Pinpoint the cell where the given text exists, returning its [x, y] midpoint coordinate. 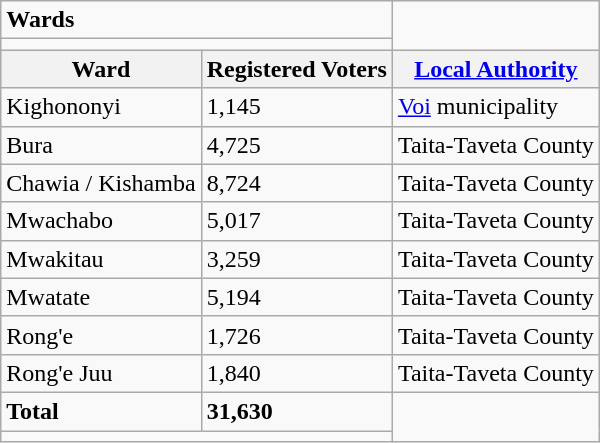
Rong'e Juu [101, 373]
Mwakitau [101, 259]
Chawia / Kishamba [101, 183]
3,259 [296, 259]
Local Authority [496, 69]
Total [101, 411]
1,145 [296, 107]
8,724 [296, 183]
31,630 [296, 411]
Bura [101, 145]
4,725 [296, 145]
Mwachabo [101, 221]
1,726 [296, 335]
Rong'e [101, 335]
Mwatate [101, 297]
Ward [101, 69]
1,840 [296, 373]
5,194 [296, 297]
5,017 [296, 221]
Wards [197, 20]
Voi municipality [496, 107]
Registered Voters [296, 69]
Kighononyi [101, 107]
